Return (X, Y) of the center of cell containing provided text 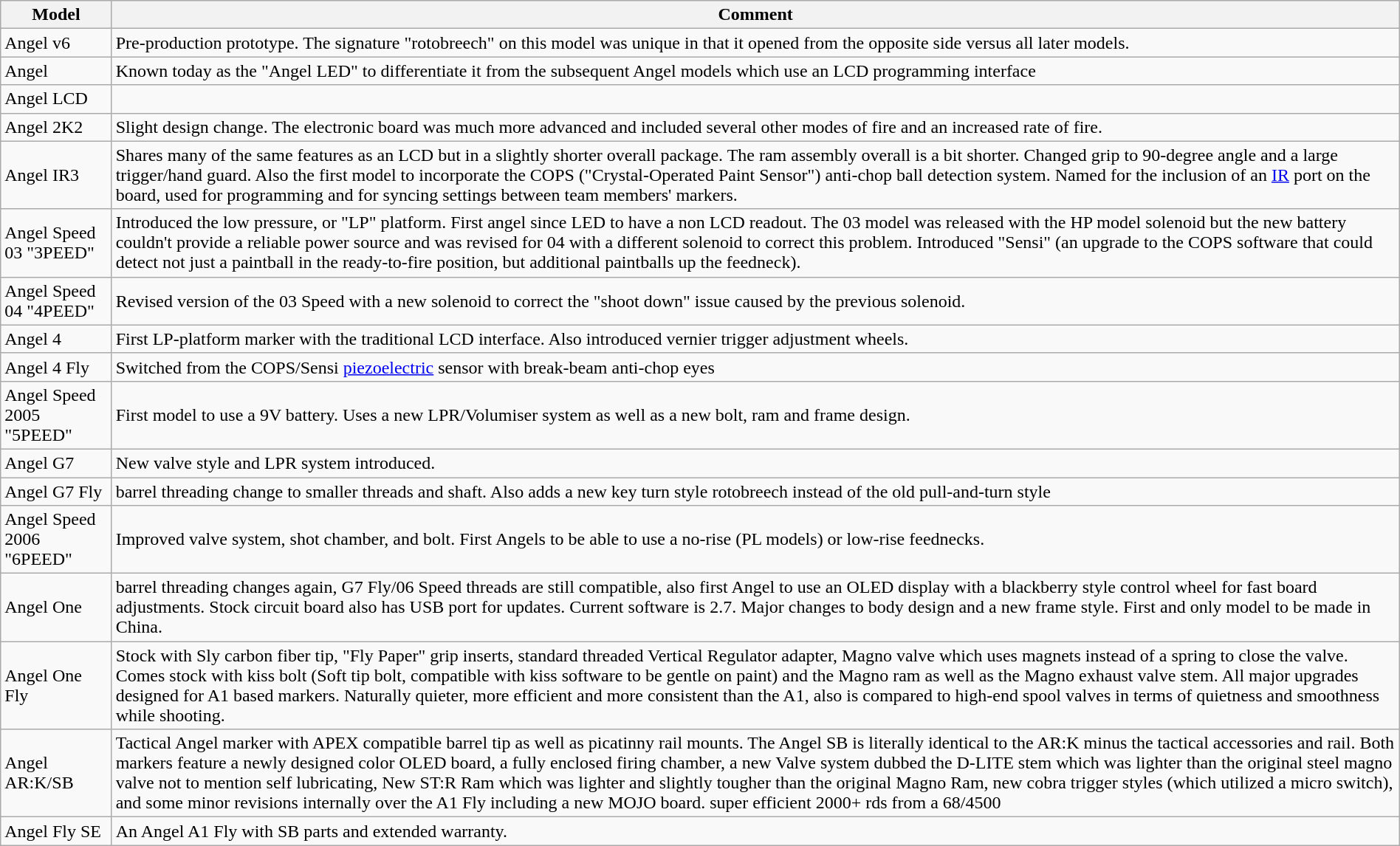
Angel 4 Fly (56, 367)
Comment (755, 15)
Angel Speed 04 "4PEED" (56, 301)
Angel Speed 2006 "6PEED" (56, 540)
Switched from the COPS/Sensi piezoelectric sensor with break-beam anti-chop eyes (755, 367)
Angel One (56, 608)
An Angel A1 Fly with SB parts and extended warranty. (755, 831)
Angel (56, 71)
Angel G7 (56, 463)
Angel IR3 (56, 175)
Angel One Fly (56, 685)
Slight design change. The electronic board was much more advanced and included several other modes of fire and an increased rate of fire. (755, 127)
Angel 2K2 (56, 127)
New valve style and LPR system introduced. (755, 463)
Angel 4 (56, 339)
Angel LCD (56, 99)
Angel G7 Fly (56, 491)
Angel Speed 03 "3PEED" (56, 243)
Revised version of the 03 Speed with a new solenoid to correct the "shoot down" issue caused by the previous solenoid. (755, 301)
Model (56, 15)
Pre-production prototype. The signature "rotobreech" on this model was unique in that it opened from the opposite side versus all later models. (755, 43)
First model to use a 9V battery. Uses a new LPR/Volumiser system as well as a new bolt, ram and frame design. (755, 415)
Angel AR:K/SB (56, 774)
Angel Fly SE (56, 831)
Improved valve system, shot chamber, and bolt. First Angels to be able to use a no-rise (PL models) or low-rise feednecks. (755, 540)
Angel v6 (56, 43)
barrel threading change to smaller threads and shaft. Also adds a new key turn style rotobreech instead of the old pull-and-turn style (755, 491)
First LP-platform marker with the traditional LCD interface. Also introduced vernier trigger adjustment wheels. (755, 339)
Known today as the "Angel LED" to differentiate it from the subsequent Angel models which use an LCD programming interface (755, 71)
Angel Speed 2005 "5PEED" (56, 415)
